Detect which cell encompasses the target text, then output its (X, Y) center coordinate. 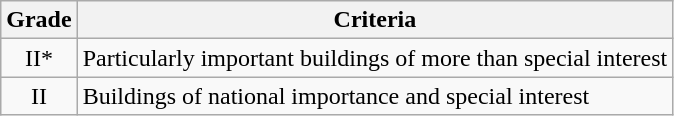
Particularly important buildings of more than special interest (375, 58)
Buildings of national importance and special interest (375, 96)
II (39, 96)
Criteria (375, 20)
Grade (39, 20)
II* (39, 58)
